Scan for the cell matching the given text and deliver its (X, Y) coordinate at center. 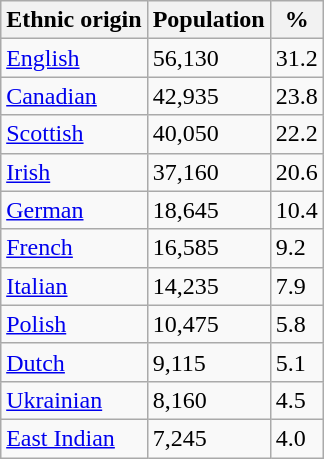
14,235 (208, 286)
20.6 (296, 172)
7,245 (208, 438)
% (296, 20)
Canadian (74, 96)
Italian (74, 286)
4.0 (296, 438)
Ukrainian (74, 400)
Irish (74, 172)
10,475 (208, 324)
22.2 (296, 134)
9.2 (296, 248)
37,160 (208, 172)
56,130 (208, 58)
10.4 (296, 210)
7.9 (296, 286)
Ethnic origin (74, 20)
42,935 (208, 96)
German (74, 210)
4.5 (296, 400)
English (74, 58)
9,115 (208, 362)
16,585 (208, 248)
Scottish (74, 134)
Polish (74, 324)
8,160 (208, 400)
East Indian (74, 438)
18,645 (208, 210)
23.8 (296, 96)
Population (208, 20)
31.2 (296, 58)
Dutch (74, 362)
40,050 (208, 134)
5.8 (296, 324)
5.1 (296, 362)
French (74, 248)
